Capture the cell that displays the provided text and extract its (x, y) central coordinate. 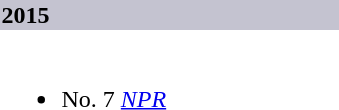
2015 (170, 15)
